Output the (x, y) coordinate of the center of the cell containing the given text.  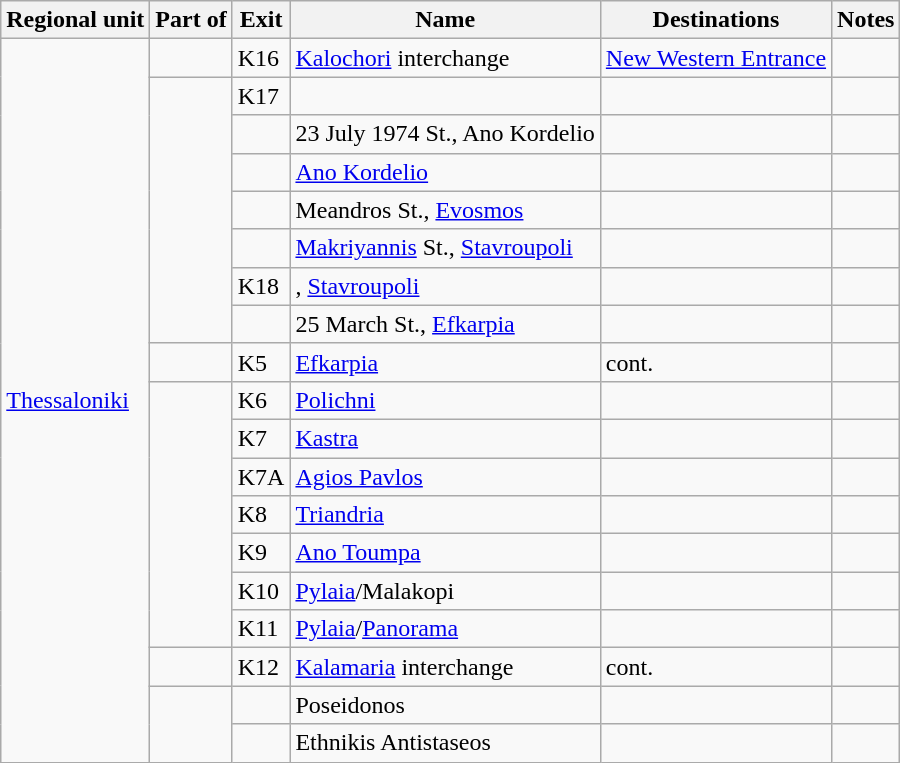
, Stavroupoli (445, 286)
Ethnikis Antistaseos (445, 743)
Poseidonos (445, 705)
Efkarpia (445, 362)
Agios Pavlos (445, 477)
Notes (866, 20)
K10 (261, 591)
K16 (261, 58)
K8 (261, 515)
Pylaia/Panorama (445, 629)
Polichni (445, 400)
Thessaloniki (76, 400)
K6 (261, 400)
Makriyannis St., Stavroupoli (445, 248)
K18 (261, 286)
Part of (191, 20)
K11 (261, 629)
Kalochori interchange (445, 58)
Ano Toumpa (445, 553)
K5 (261, 362)
K7 (261, 438)
Exit (261, 20)
Meandros St., Evosmos (445, 210)
Regional unit (76, 20)
25 March St., Efkarpia (445, 324)
K9 (261, 553)
K17 (261, 96)
23 July 1974 St., Ano Kordelio (445, 134)
Name (445, 20)
Triandria (445, 515)
K12 (261, 667)
Pylaia/Malakopi (445, 591)
Ano Kordelio (445, 172)
K7A (261, 477)
Kalamaria interchange (445, 667)
New Western Entrance (716, 58)
Kastra (445, 438)
Destinations (716, 20)
